Extract the [X, Y] coordinate from the center of the cell holding the provided text.  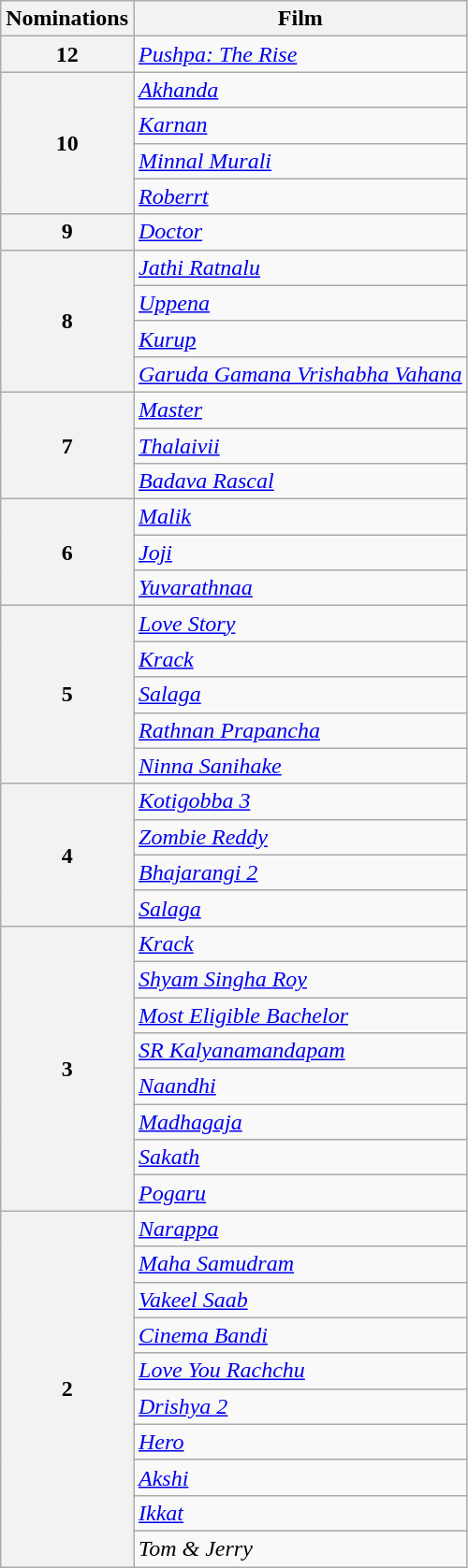
8 [67, 321]
Narappa [300, 1229]
Cinema Bandi [300, 1335]
Karnan [300, 125]
Shyam Singha Roy [300, 979]
Love You Rachchu [300, 1371]
Akshi [300, 1477]
Naandhi [300, 1086]
6 [67, 553]
Film [300, 19]
Jathi Ratnalu [300, 267]
Rathnan Prapancha [300, 730]
Most Eligible Bachelor [300, 1014]
Doctor [300, 232]
Bhajarangi 2 [300, 872]
Sakath [300, 1158]
Ninna Sanihake [300, 766]
Love Story [300, 624]
Hero [300, 1442]
Vakeel Saab [300, 1300]
Garuda Gamana Vrishabha Vahana [300, 374]
Uppena [300, 303]
5 [67, 695]
2 [67, 1389]
Master [300, 410]
Madhagaja [300, 1122]
Akhanda [300, 90]
Ikkat [300, 1513]
Kotigobba 3 [300, 801]
12 [67, 54]
Joji [300, 553]
SR Kalyanamandapam [300, 1051]
Nominations [67, 19]
Badava Rascal [300, 482]
Malik [300, 517]
4 [67, 855]
Tom & Jerry [300, 1548]
Roberrt [300, 196]
Maha Samudram [300, 1264]
Zombie Reddy [300, 837]
10 [67, 143]
3 [67, 1068]
Yuvarathnaa [300, 588]
Pogaru [300, 1193]
9 [67, 232]
Thalaivii [300, 446]
Minnal Murali [300, 161]
Pushpa: The Rise [300, 54]
Drishya 2 [300, 1406]
7 [67, 445]
Kurup [300, 338]
